Pinpoint the cell where the given text exists, returning its (x, y) midpoint coordinate. 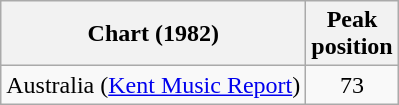
Chart (1982) (154, 34)
Peakposition (352, 34)
73 (352, 85)
Australia (Kent Music Report) (154, 85)
